Return (X, Y) of the center of cell containing provided text 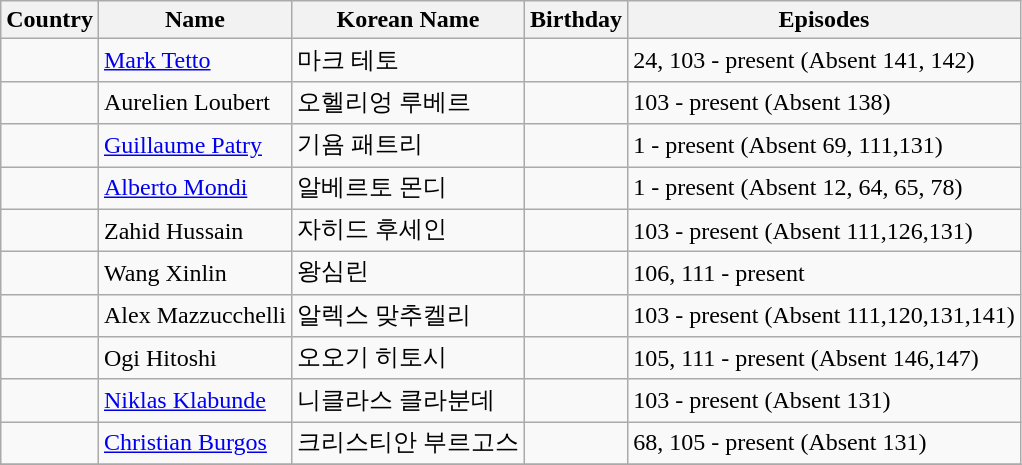
103 - present (Absent 131) (824, 400)
니클라스 클라분데 (408, 400)
오오기 히토시 (408, 358)
Alex Mazzucchelli (194, 316)
마크 테토 (408, 60)
Ogi Hitoshi (194, 358)
1 - present (Absent 69, 111,131) (824, 146)
Name (194, 20)
Wang Xinlin (194, 274)
크리스티안 부르고스 (408, 444)
Niklas Klabunde (194, 400)
103 - present (Absent 138) (824, 102)
Zahid Hussain (194, 230)
Aurelien Loubert (194, 102)
103 - present (Absent 111,126,131) (824, 230)
Birthday (576, 20)
자히드 후세인 (408, 230)
알베르토 몬디 (408, 188)
103 - present (Absent 111,120,131,141) (824, 316)
Episodes (824, 20)
기욤 패트리 (408, 146)
Country (50, 20)
왕심린 (408, 274)
Korean Name (408, 20)
106, 111 - present (824, 274)
Christian Burgos (194, 444)
24, 103 - present (Absent 141, 142) (824, 60)
1 - present (Absent 12, 64, 65, 78) (824, 188)
105, 111 - present (Absent 146,147) (824, 358)
Mark Tetto (194, 60)
Alberto Mondi (194, 188)
Guillaume Patry (194, 146)
알렉스 맞추켈리 (408, 316)
오헬리엉 루베르 (408, 102)
68, 105 - present (Absent 131) (824, 444)
